Detect which cell encompasses the target text, then output its (x, y) center coordinate. 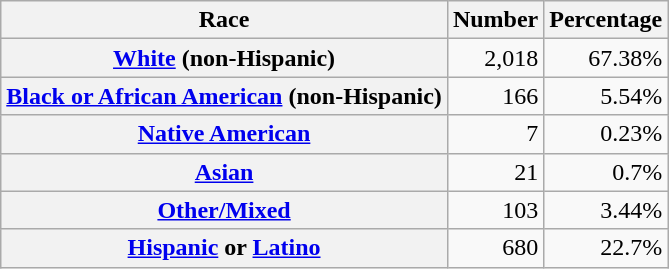
7 (495, 134)
Native American (224, 134)
Percentage (606, 20)
0.7% (606, 172)
680 (495, 248)
Number (495, 20)
Race (224, 20)
Hispanic or Latino (224, 248)
3.44% (606, 210)
21 (495, 172)
166 (495, 96)
Asian (224, 172)
5.54% (606, 96)
White (non-Hispanic) (224, 58)
0.23% (606, 134)
103 (495, 210)
22.7% (606, 248)
Other/Mixed (224, 210)
2,018 (495, 58)
67.38% (606, 58)
Black or African American (non-Hispanic) (224, 96)
